For the text-containing cell, return its midpoint in [x, y] coordinate format. 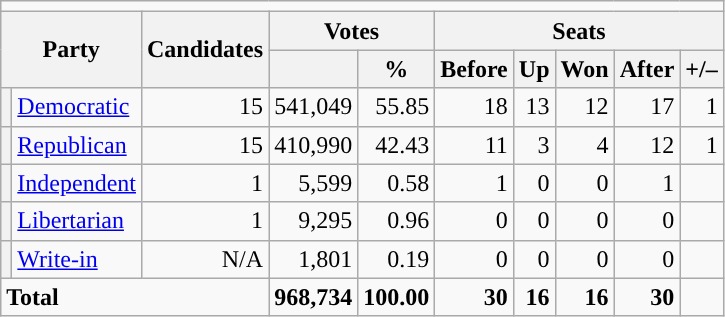
55.85 [396, 107]
5,599 [314, 183]
3 [534, 145]
Up [534, 69]
Write-in [77, 259]
968,734 [314, 297]
42.43 [396, 145]
Independent [77, 183]
Republican [77, 145]
18 [474, 107]
0.58 [396, 183]
100.00 [396, 297]
0.19 [396, 259]
410,990 [314, 145]
Democratic [77, 107]
13 [534, 107]
+/– [702, 69]
Candidates [204, 50]
N/A [204, 259]
Before [474, 69]
4 [584, 145]
% [396, 69]
Party [72, 50]
Libertarian [77, 221]
1,801 [314, 259]
Won [584, 69]
Votes [352, 31]
Total [135, 297]
After [647, 69]
Seats [580, 31]
0.96 [396, 221]
11 [474, 145]
17 [647, 107]
9,295 [314, 221]
541,049 [314, 107]
